Search for the cell housing the specified text and yield its [X, Y] center coordinate. 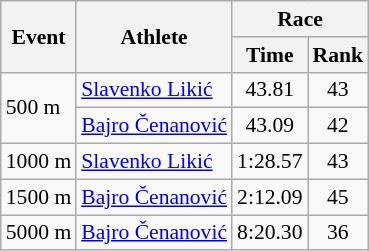
45 [338, 197]
Race [300, 19]
1000 m [38, 162]
1:28.57 [270, 162]
43.81 [270, 90]
43.09 [270, 126]
42 [338, 126]
1500 m [38, 197]
2:12.09 [270, 197]
Rank [338, 55]
500 m [38, 108]
Athlete [154, 36]
Time [270, 55]
Event [38, 36]
36 [338, 233]
8:20.30 [270, 233]
5000 m [38, 233]
